Extract the (X, Y) coordinate from the center of the cell holding the provided text.  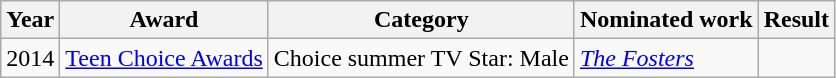
Choice summer TV Star: Male (421, 58)
Result (796, 20)
Nominated work (666, 20)
Teen Choice Awards (164, 58)
2014 (30, 58)
Award (164, 20)
Category (421, 20)
The Fosters (666, 58)
Year (30, 20)
